Return the [X, Y] coordinate for the center point of the cell that contains the specified text.  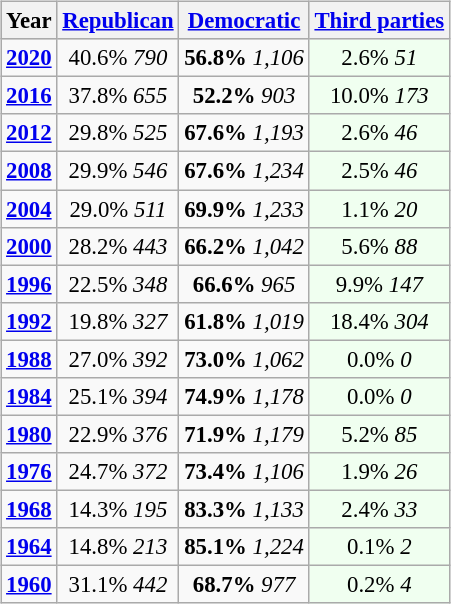
2020 [29, 58]
29.0% 511 [118, 209]
40.6% 790 [118, 58]
2004 [29, 209]
31.1% 442 [118, 584]
74.9% 1,178 [244, 396]
2016 [29, 96]
1.1% 20 [379, 209]
1964 [29, 547]
1960 [29, 584]
71.9% 1,179 [244, 434]
9.9% 147 [379, 284]
14.8% 213 [118, 547]
29.9% 546 [118, 171]
83.3% 1,133 [244, 509]
85.1% 1,224 [244, 547]
29.8% 525 [118, 133]
28.2% 443 [118, 246]
69.9% 1,233 [244, 209]
27.0% 392 [118, 359]
14.3% 195 [118, 509]
5.6% 88 [379, 246]
Third parties [379, 21]
24.7% 372 [118, 472]
Democratic [244, 21]
2.6% 46 [379, 133]
Year [29, 21]
1988 [29, 359]
18.4% 304 [379, 321]
22.9% 376 [118, 434]
Republican [118, 21]
2.4% 33 [379, 509]
67.6% 1,193 [244, 133]
67.6% 1,234 [244, 171]
2000 [29, 246]
1984 [29, 396]
10.0% 173 [379, 96]
73.4% 1,106 [244, 472]
0.2% 4 [379, 584]
52.2% 903 [244, 96]
0.1% 2 [379, 547]
2.6% 51 [379, 58]
66.6% 965 [244, 284]
37.8% 655 [118, 96]
66.2% 1,042 [244, 246]
68.7% 977 [244, 584]
1976 [29, 472]
1992 [29, 321]
1968 [29, 509]
2012 [29, 133]
1996 [29, 284]
25.1% 394 [118, 396]
73.0% 1,062 [244, 359]
1.9% 26 [379, 472]
2.5% 46 [379, 171]
56.8% 1,106 [244, 58]
5.2% 85 [379, 434]
61.8% 1,019 [244, 321]
1980 [29, 434]
22.5% 348 [118, 284]
2008 [29, 171]
19.8% 327 [118, 321]
